Locate the cell with the specified text and output its [X, Y] center coordinate. 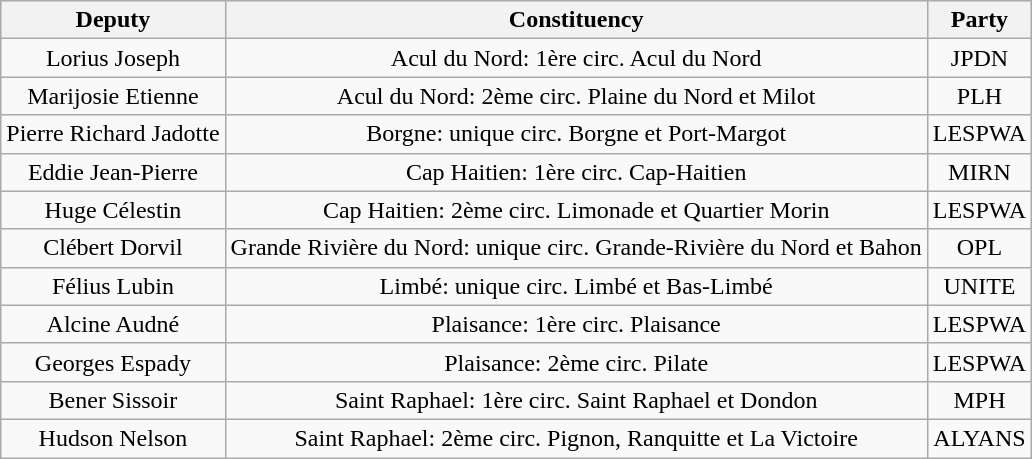
Plaisance: 2ème circ. Pilate [576, 362]
Clébert Dorvil [113, 248]
Georges Espady [113, 362]
UNITE [979, 286]
Party [979, 20]
Limbé: unique circ. Limbé et Bas-Limbé [576, 286]
Pierre Richard Jadotte [113, 134]
ALYANS [979, 438]
Acul du Nord: 1ère circ. Acul du Nord [576, 58]
Eddie Jean-Pierre [113, 172]
Cap Haitien: 1ère circ. Cap-Haitien [576, 172]
Bener Sissoir [113, 400]
Félius Lubin [113, 286]
Borgne: unique circ. Borgne et Port-Margot [576, 134]
Deputy [113, 20]
MPH [979, 400]
Saint Raphael: 1ère circ. Saint Raphael et Dondon [576, 400]
OPL [979, 248]
Lorius Joseph [113, 58]
JPDN [979, 58]
Hudson Nelson [113, 438]
Constituency [576, 20]
Acul du Nord: 2ème circ. Plaine du Nord et Milot [576, 96]
Huge Célestin [113, 210]
Plaisance: 1ère circ. Plaisance [576, 324]
Cap Haitien: 2ème circ. Limonade et Quartier Morin [576, 210]
Saint Raphael: 2ème circ. Pignon, Ranquitte et La Victoire [576, 438]
Alcine Audné [113, 324]
MIRN [979, 172]
PLH [979, 96]
Marijosie Etienne [113, 96]
Grande Rivière du Nord: unique circ. Grande-Rivière du Nord et Bahon [576, 248]
